Identify which cell holds the provided text, then report its [X, Y] central coordinate. 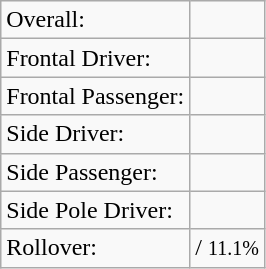
Side Passenger: [96, 172]
Side Driver: [96, 134]
Frontal Passenger: [96, 96]
Rollover: [96, 248]
Frontal Driver: [96, 58]
Side Pole Driver: [96, 210]
Overall: [96, 20]
/ 11.1% [228, 248]
